Pinpoint the cell where the given text exists, returning its [x, y] midpoint coordinate. 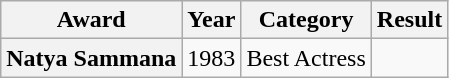
Year [212, 20]
Award [92, 20]
1983 [212, 58]
Result [409, 20]
Best Actress [306, 58]
Natya Sammana [92, 58]
Category [306, 20]
